Detect which cell encompasses the target text, then output its [x, y] center coordinate. 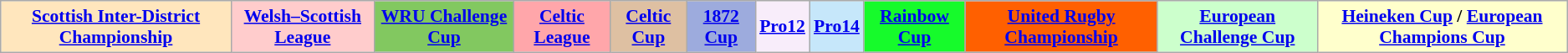
Scottish Inter-District Championship [116, 27]
Heineken Cup / European Champions Cup [1442, 27]
Celtic League [562, 27]
United Rugby Championship [1061, 27]
Celtic Cup [648, 27]
1872 Cup [722, 27]
Rainbow Cup [915, 27]
Pro14 [836, 27]
Welsh–Scottish League [303, 27]
Pro12 [783, 27]
European Challenge Cup [1238, 27]
WRU Challenge Cup [443, 27]
